Extract the [X, Y] coordinate from the center of the cell holding the provided text.  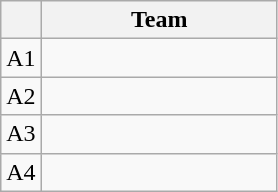
Team [159, 20]
A2 [21, 96]
A3 [21, 134]
A1 [21, 58]
A4 [21, 172]
